Extract the [X, Y] coordinate from the center of the cell holding the provided text.  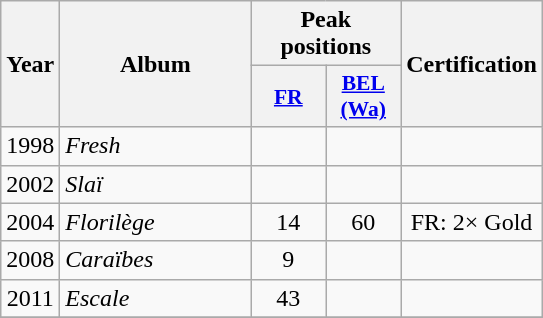
Slaï [156, 184]
Certification [472, 64]
Album [156, 64]
BEL (Wa) [364, 96]
1998 [30, 146]
Year [30, 64]
FR [288, 96]
Peak positions [326, 34]
Escale [156, 298]
43 [288, 298]
Fresh [156, 146]
9 [288, 260]
60 [364, 222]
2011 [30, 298]
14 [288, 222]
Caraïbes [156, 260]
2002 [30, 184]
FR: 2× Gold [472, 222]
2004 [30, 222]
2008 [30, 260]
Florilège [156, 222]
